Detect which cell encompasses the target text, then output its (X, Y) center coordinate. 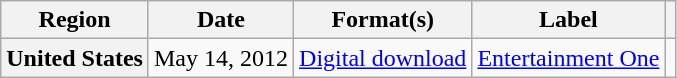
Format(s) (383, 20)
Entertainment One (568, 58)
Region (75, 20)
Digital download (383, 58)
May 14, 2012 (220, 58)
United States (75, 58)
Label (568, 20)
Date (220, 20)
